Determine the [X, Y] coordinate at the center of the cell enclosing the given text.  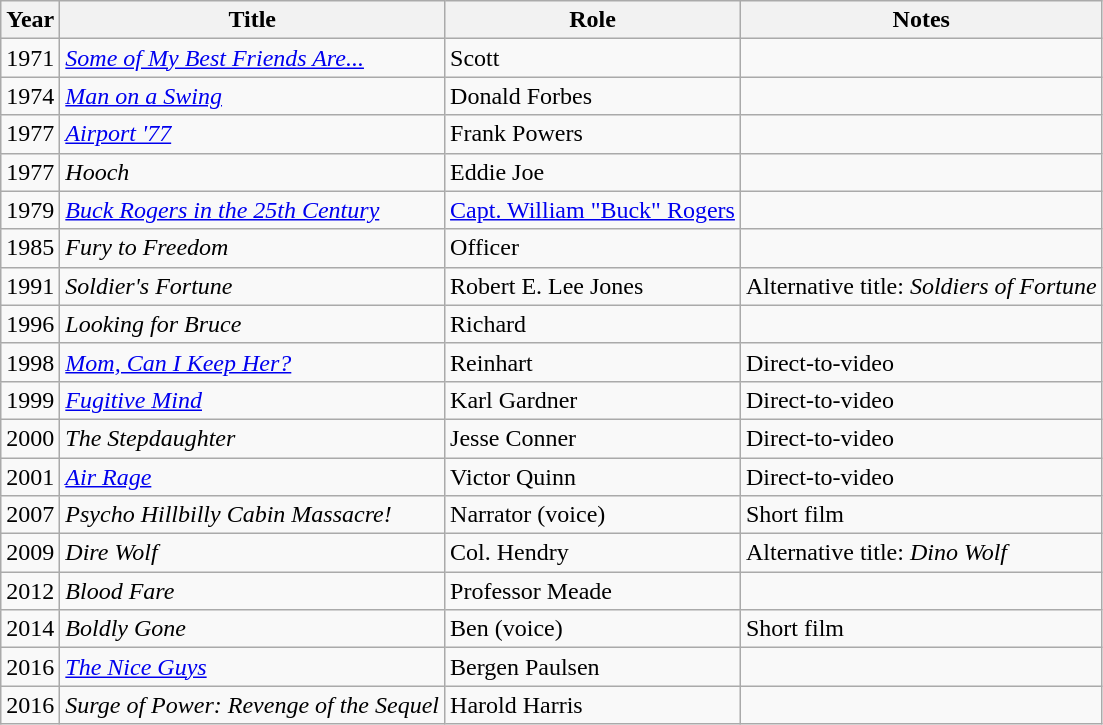
Soldier's Fortune [252, 286]
Ben (voice) [593, 629]
Harold Harris [593, 705]
Alternative title: Soldiers of Fortune [921, 286]
Karl Gardner [593, 400]
Richard [593, 324]
Capt. William "Buck" Rogers [593, 210]
Narrator (voice) [593, 515]
Boldly Gone [252, 629]
Dire Wolf [252, 553]
Notes [921, 20]
Airport '77 [252, 134]
Man on a Swing [252, 96]
The Stepdaughter [252, 438]
1999 [30, 400]
Looking for Bruce [252, 324]
Hooch [252, 172]
Victor Quinn [593, 477]
1971 [30, 58]
Donald Forbes [593, 96]
1991 [30, 286]
1996 [30, 324]
2000 [30, 438]
Frank Powers [593, 134]
Bergen Paulsen [593, 667]
Mom, Can I Keep Her? [252, 362]
Title [252, 20]
2014 [30, 629]
Role [593, 20]
2007 [30, 515]
Year [30, 20]
The Nice Guys [252, 667]
1998 [30, 362]
Blood Fare [252, 591]
2001 [30, 477]
Robert E. Lee Jones [593, 286]
Surge of Power: Revenge of the Sequel [252, 705]
Col. Hendry [593, 553]
Professor Meade [593, 591]
Eddie Joe [593, 172]
Officer [593, 248]
2012 [30, 591]
Some of My Best Friends Are... [252, 58]
Psycho Hillbilly Cabin Massacre! [252, 515]
Jesse Conner [593, 438]
Scott [593, 58]
Air Rage [252, 477]
Alternative title: Dino Wolf [921, 553]
Reinhart [593, 362]
1985 [30, 248]
Buck Rogers in the 25th Century [252, 210]
1979 [30, 210]
Fugitive Mind [252, 400]
1974 [30, 96]
2009 [30, 553]
Fury to Freedom [252, 248]
